Detect which cell encompasses the target text, then output its [X, Y] center coordinate. 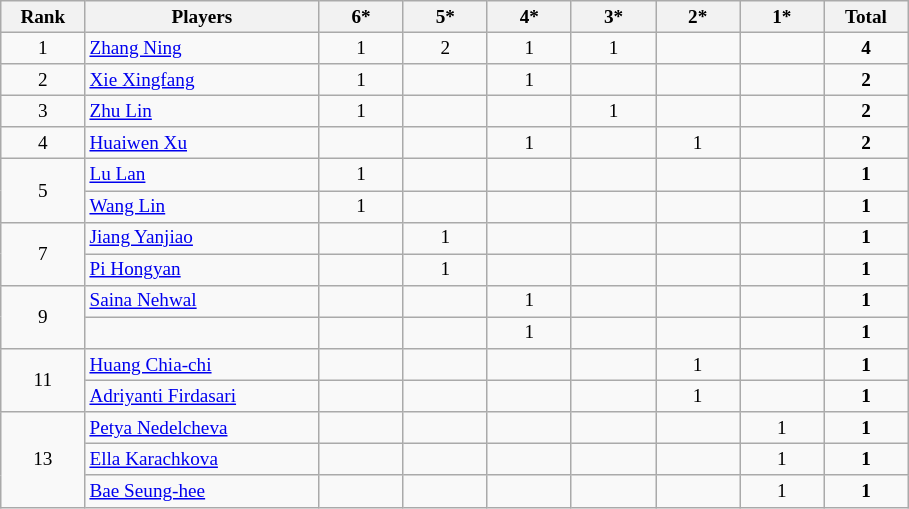
Total [866, 17]
Saina Nehwal [202, 301]
3 [43, 111]
5 [43, 190]
Petya Nedelcheva [202, 428]
Jiang Yanjiao [202, 238]
Bae Seung-hee [202, 491]
4* [529, 17]
Ella Karachkova [202, 460]
Wang Lin [202, 206]
Pi Hongyan [202, 270]
2* [698, 17]
5* [445, 17]
Rank [43, 17]
Zhang Ning [202, 48]
Zhu Lin [202, 111]
9 [43, 316]
11 [43, 380]
Huaiwen Xu [202, 143]
3* [613, 17]
Adriyanti Firdasari [202, 396]
1* [782, 17]
Huang Chia-chi [202, 365]
6* [361, 17]
Players [202, 17]
13 [43, 460]
Xie Xingfang [202, 80]
Lu Lan [202, 175]
7 [43, 254]
